Find where the given text appears and provide that cell's center as (x, y) coordinate. 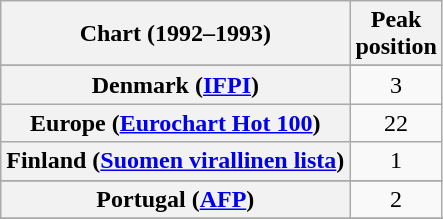
Denmark (IFPI) (176, 85)
Europe (Eurochart Hot 100) (176, 123)
2 (396, 199)
3 (396, 85)
1 (396, 161)
Chart (1992–1993) (176, 34)
22 (396, 123)
Peakposition (396, 34)
Portugal (AFP) (176, 199)
Finland (Suomen virallinen lista) (176, 161)
